Identify which cell holds the provided text, then report its (X, Y) central coordinate. 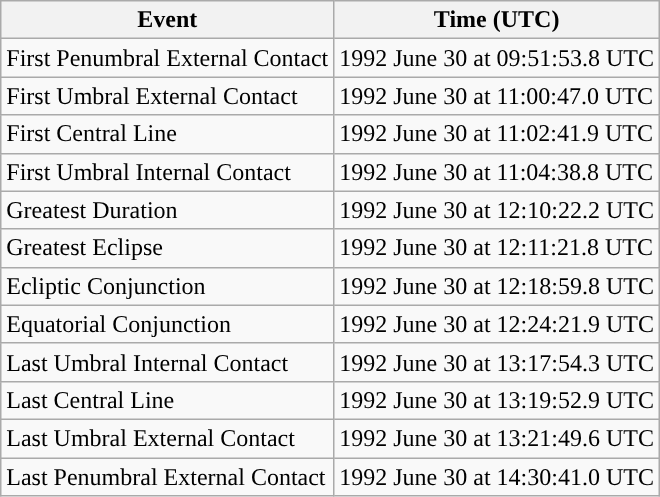
1992 June 30 at 11:00:47.0 UTC (497, 96)
1992 June 30 at 12:24:21.9 UTC (497, 324)
Ecliptic Conjunction (168, 286)
First Penumbral External Contact (168, 58)
Last Umbral External Contact (168, 438)
Last Umbral Internal Contact (168, 362)
1992 June 30 at 09:51:53.8 UTC (497, 58)
Equatorial Conjunction (168, 324)
Last Penumbral External Contact (168, 477)
1992 June 30 at 12:11:21.8 UTC (497, 248)
1992 June 30 at 13:21:49.6 UTC (497, 438)
1992 June 30 at 12:18:59.8 UTC (497, 286)
Event (168, 20)
1992 June 30 at 13:19:52.9 UTC (497, 400)
Greatest Duration (168, 210)
First Umbral Internal Contact (168, 172)
Time (UTC) (497, 20)
1992 June 30 at 12:10:22.2 UTC (497, 210)
Last Central Line (168, 400)
1992 June 30 at 14:30:41.0 UTC (497, 477)
1992 June 30 at 13:17:54.3 UTC (497, 362)
First Central Line (168, 134)
First Umbral External Contact (168, 96)
1992 June 30 at 11:04:38.8 UTC (497, 172)
1992 June 30 at 11:02:41.9 UTC (497, 134)
Greatest Eclipse (168, 248)
